Scan for the cell matching the given text and deliver its (X, Y) coordinate at center. 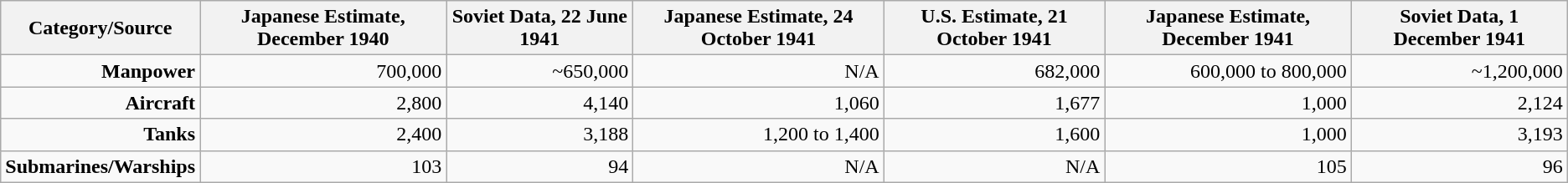
700,000 (323, 71)
Aircraft (101, 103)
Soviet Data, 22 June 1941 (539, 28)
Japanese Estimate, December 1940 (323, 28)
3,188 (539, 135)
1,060 (759, 103)
U.S. Estimate, 21 October 1941 (994, 28)
Japanese Estimate, 24 October 1941 (759, 28)
2,124 (1459, 103)
1,677 (994, 103)
Soviet Data, 1 December 1941 (1459, 28)
96 (1459, 166)
682,000 (994, 71)
1,600 (994, 135)
Tanks (101, 135)
1,200 to 1,400 (759, 135)
Japanese Estimate, December 1941 (1228, 28)
4,140 (539, 103)
Manpower (101, 71)
2,800 (323, 103)
3,193 (1459, 135)
105 (1228, 166)
103 (323, 166)
Category/Source (101, 28)
Submarines/Warships (101, 166)
2,400 (323, 135)
~1,200,000 (1459, 71)
~650,000 (539, 71)
94 (539, 166)
600,000 to 800,000 (1228, 71)
